Search for the cell housing the specified text and yield its [x, y] center coordinate. 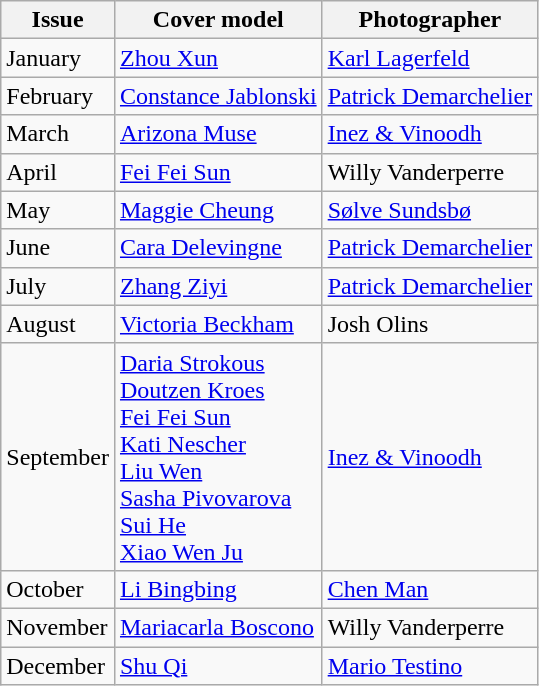
August [58, 324]
Li Bingbing [218, 589]
October [58, 589]
Cover model [218, 20]
Karl Lagerfeld [430, 58]
April [58, 172]
Josh Olins [430, 324]
Zhou Xun [218, 58]
Fei Fei Sun [218, 172]
March [58, 134]
Sølve Sundsbø [430, 210]
Mario Testino [430, 665]
Issue [58, 20]
July [58, 286]
December [58, 665]
Photographer [430, 20]
Daria StrokousDoutzen KroesFei Fei SunKati NescherLiu WenSasha PivovarovaSui HeXiao Wen Ju [218, 456]
January [58, 58]
Arizona Muse [218, 134]
May [58, 210]
Mariacarla Boscono [218, 627]
June [58, 248]
February [58, 96]
Cara Delevingne [218, 248]
Chen Man [430, 589]
September [58, 456]
Shu Qi [218, 665]
Maggie Cheung [218, 210]
November [58, 627]
Constance Jablonski [218, 96]
Victoria Beckham [218, 324]
Zhang Ziyi [218, 286]
